Detect which cell encompasses the target text, then output its [X, Y] center coordinate. 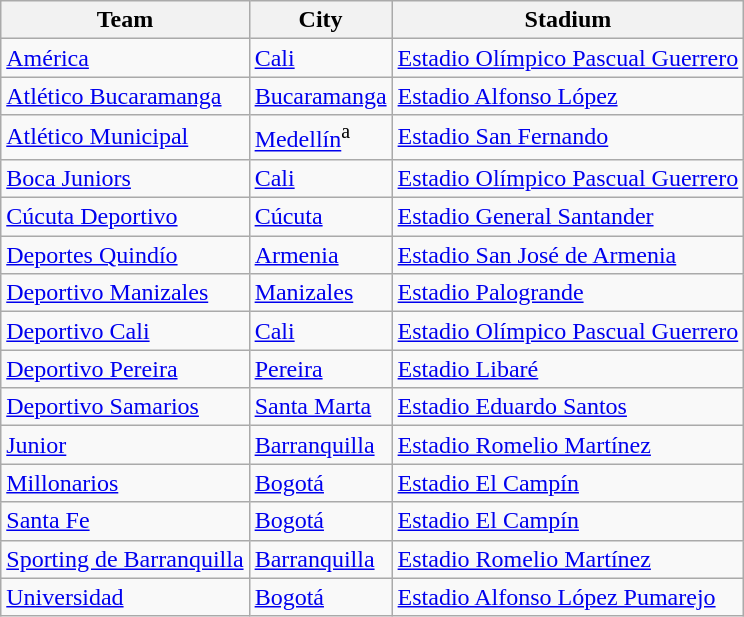
Estadio San José de Armenia [568, 255]
Cúcuta Deportivo [125, 217]
Santa Fe [125, 521]
Deportes Quindío [125, 255]
Santa Marta [320, 407]
Deportivo Pereira [125, 369]
Deportivo Cali [125, 331]
América [125, 58]
City [320, 20]
Estadio Alfonso López [568, 96]
Estadio Palogrande [568, 293]
Armenia [320, 255]
Stadium [568, 20]
Junior [125, 445]
Bucaramanga [320, 96]
Estadio Eduardo Santos [568, 407]
Universidad [125, 597]
Estadio San Fernando [568, 138]
Medellína [320, 138]
Estadio Alfonso López Pumarejo [568, 597]
Atlético Bucaramanga [125, 96]
Sporting de Barranquilla [125, 559]
Team [125, 20]
Deportivo Manizales [125, 293]
Boca Juniors [125, 178]
Pereira [320, 369]
Deportivo Samarios [125, 407]
Manizales [320, 293]
Millonarios [125, 483]
Atlético Municipal [125, 138]
Cúcuta [320, 217]
Estadio Libaré [568, 369]
Estadio General Santander [568, 217]
